Return [X, Y] of the center of cell containing provided text 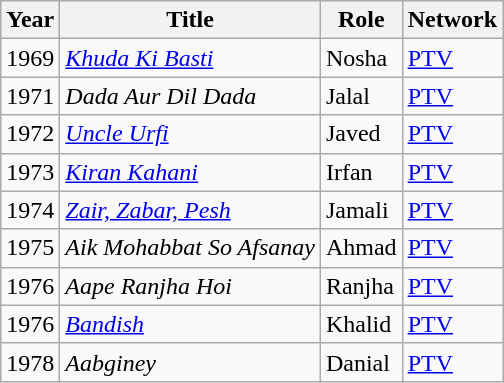
Javed [361, 134]
Nosha [361, 58]
Jamali [361, 210]
1969 [30, 58]
1973 [30, 172]
1971 [30, 96]
Bandish [190, 324]
Jalal [361, 96]
Khalid [361, 324]
Year [30, 20]
Danial [361, 362]
1974 [30, 210]
Khuda Ki Basti [190, 58]
Zair, Zabar, Pesh [190, 210]
Kiran Kahani [190, 172]
1972 [30, 134]
Aabginey [190, 362]
Uncle Urfi [190, 134]
Ranjha [361, 286]
Dada Aur Dil Dada [190, 96]
Irfan [361, 172]
Title [190, 20]
Network [452, 20]
Role [361, 20]
Aape Ranjha Hoi [190, 286]
1975 [30, 248]
Aik Mohabbat So Afsanay [190, 248]
Ahmad [361, 248]
1978 [30, 362]
